Return [X, Y] of the center of cell containing provided text 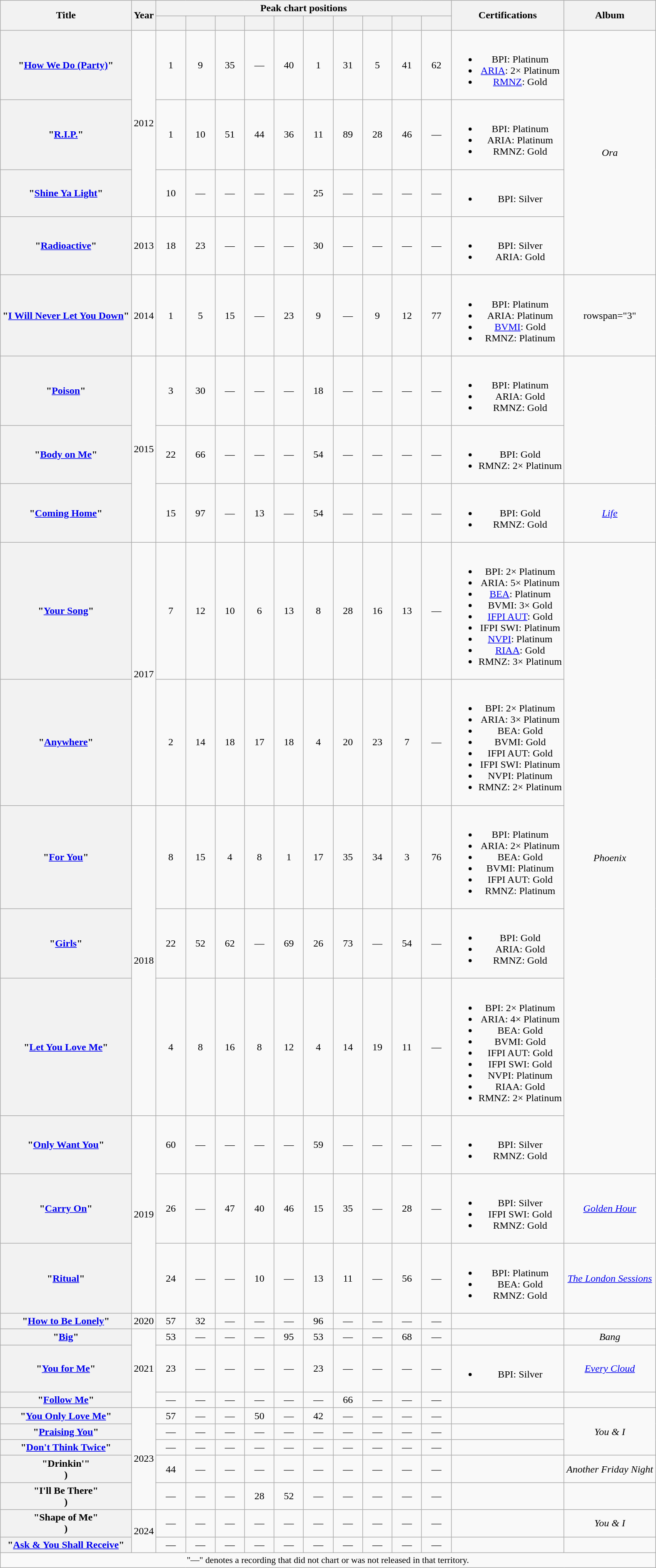
"I Will Never Let You Down" [66, 316]
"I'll Be There") [66, 1496]
2015 [144, 449]
"Drinkin'") [66, 1469]
BPI: PlatinumARIA: 2× PlatinumBEA: GoldBVMI: PlatinumIFPI AUT: GoldRMNZ: Platinum [507, 857]
"—" denotes a recording that did not chart or was not released in that territory. [328, 1560]
BPI: PlatinumBEA: GoldRMNZ: Gold [507, 1278]
Title [66, 15]
BPI: PlatinumARIA: 2× PlatinumRMNZ: Gold [507, 65]
25 [318, 193]
The London Sessions [610, 1278]
76 [437, 857]
34 [377, 857]
"Let You Love Me" [66, 1047]
36 [289, 135]
"Shine Ya Light" [66, 193]
BPI: SilverARIA: Gold [507, 246]
2018 [144, 960]
2020 [144, 1321]
BPI: 2× PlatinumARIA: 3× PlatinumBEA: GoldBVMI: GoldIFPI AUT: GoldIFPI SWI: PlatinumNVPI: PlatinumRMNZ: 2× Platinum [507, 742]
32 [201, 1321]
BPI: GoldARIA: GoldRMNZ: Gold [507, 944]
"Your Song" [66, 611]
"Praising You" [66, 1432]
56 [407, 1278]
Every Cloud [610, 1369]
"Ritual" [66, 1278]
BPI: 2× PlatinumARIA: 4× PlatinumBEA: GoldBVMI: GoldIFPI AUT: GoldIFPI SWI: GoldNVPI: PlatinumRIAA: GoldRMNZ: 2× Platinum [507, 1047]
BPI: PlatinumARIA: PlatinumRMNZ: Gold [507, 135]
6 [259, 611]
59 [318, 1145]
2024 [144, 1531]
47 [230, 1209]
89 [348, 135]
2017 [144, 674]
69 [289, 944]
BPI: SilverIFPI SWI: GoldRMNZ: Gold [507, 1209]
95 [289, 1337]
"How to Be Lonely" [66, 1321]
2023 [144, 1459]
50 [259, 1416]
2021 [144, 1369]
Phoenix [610, 858]
2 [171, 742]
2013 [144, 246]
"Anywhere" [66, 742]
68 [407, 1337]
31 [348, 65]
41 [407, 65]
BPI: PlatinumARIA: PlatinumBVMI: GoldRMNZ: Platinum [507, 316]
BPI: GoldRMNZ: Gold [507, 513]
BPI: PlatinumARIA: GoldRMNZ: Gold [507, 391]
BPI: SilverRMNZ: Gold [507, 1145]
Certifications [507, 15]
Golden Hour [610, 1209]
20 [348, 742]
"Don't Think Twice" [66, 1448]
"Ask & You Shall Receive" [66, 1545]
2019 [144, 1214]
97 [201, 513]
51 [230, 135]
77 [437, 316]
2012 [144, 123]
Peak chart positions [304, 8]
BPI: 2× PlatinumARIA: 5× PlatinumBEA: PlatinumBVMI: 3× GoldIFPI AUT: GoldIFPI SWI: PlatinumNVPI: PlatinumRIAA: GoldRMNZ: 3× Platinum [507, 611]
"Only Want You" [66, 1145]
"Poison" [66, 391]
96 [318, 1321]
Year [144, 15]
"R.I.P." [66, 135]
24 [171, 1278]
73 [348, 944]
rowspan="3" [610, 316]
"Carry On" [66, 1209]
"You Only Love Me" [66, 1416]
Another Friday Night [610, 1469]
BPI: GoldRMNZ: 2× Platinum [507, 455]
"You for Me" [66, 1369]
"How We Do (Party)" [66, 65]
"For You" [66, 857]
"Radioactive" [66, 246]
Life [610, 513]
Bang [610, 1337]
Ora [610, 153]
19 [377, 1047]
"Coming Home" [66, 513]
"Body on Me" [66, 455]
42 [318, 1416]
2014 [144, 316]
"Big" [66, 1337]
"Girls" [66, 944]
"Follow Me" [66, 1400]
Album [610, 15]
"Shape of Me") [66, 1523]
60 [171, 1145]
